Provide the [x, y] coordinate of the cell's center where the given text is located.  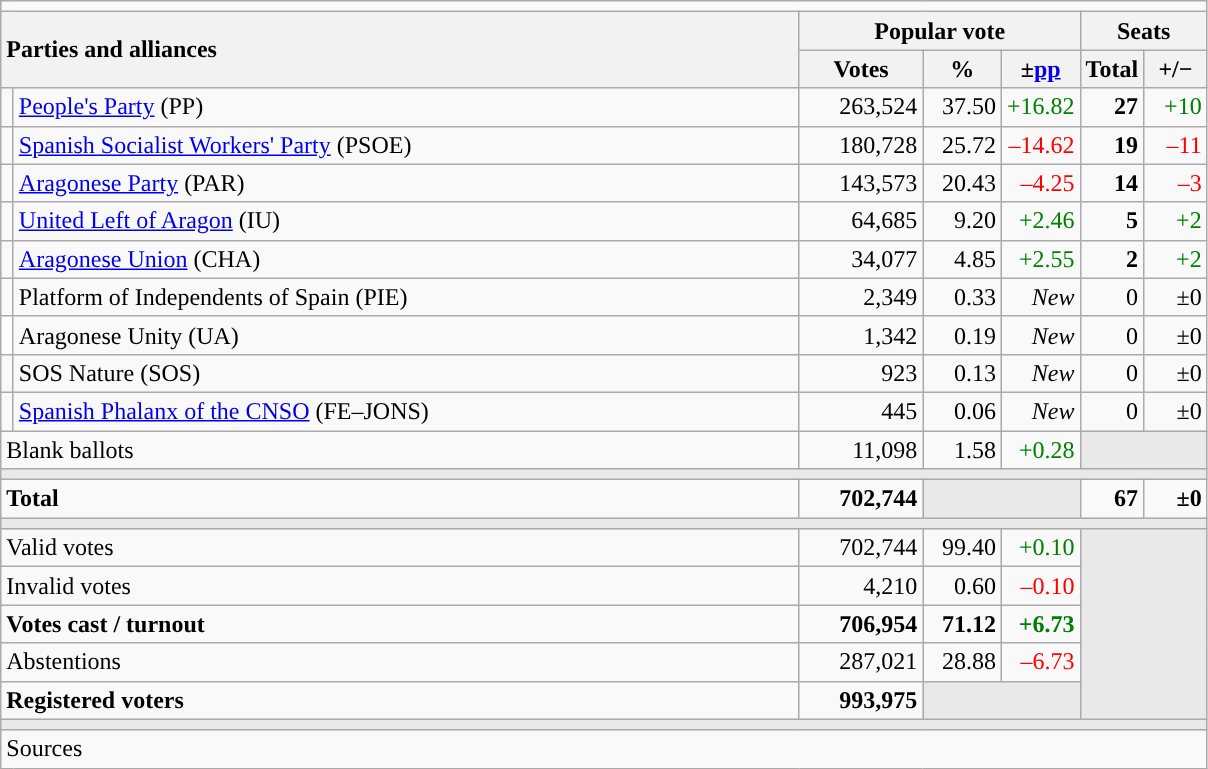
+0.28 [1040, 449]
±pp [1040, 69]
2 [1112, 259]
Invalid votes [400, 586]
Spanish Socialist Workers' Party (PSOE) [406, 145]
34,077 [861, 259]
Popular vote [940, 31]
287,021 [861, 662]
Spanish Phalanx of the CNSO (FE–JONS) [406, 411]
71.12 [962, 624]
4.85 [962, 259]
+2.55 [1040, 259]
0.06 [962, 411]
Aragonese Union (CHA) [406, 259]
People's Party (PP) [406, 107]
Sources [604, 749]
4,210 [861, 586]
–6.73 [1040, 662]
+10 [1176, 107]
263,524 [861, 107]
Aragonese Unity (UA) [406, 335]
9.20 [962, 221]
28.88 [962, 662]
37.50 [962, 107]
+2.46 [1040, 221]
19 [1112, 145]
25.72 [962, 145]
0.19 [962, 335]
+/− [1176, 69]
SOS Nature (SOS) [406, 373]
+0.10 [1040, 548]
Seats [1144, 31]
Votes cast / turnout [400, 624]
0.13 [962, 373]
–14.62 [1040, 145]
11,098 [861, 449]
0.33 [962, 297]
Platform of Independents of Spain (PIE) [406, 297]
14 [1112, 183]
99.40 [962, 548]
1.58 [962, 449]
445 [861, 411]
Votes [861, 69]
Valid votes [400, 548]
Blank ballots [400, 449]
Registered voters [400, 700]
0.60 [962, 586]
Aragonese Party (PAR) [406, 183]
67 [1112, 499]
–3 [1176, 183]
–4.25 [1040, 183]
–0.10 [1040, 586]
20.43 [962, 183]
923 [861, 373]
+6.73 [1040, 624]
143,573 [861, 183]
2,349 [861, 297]
64,685 [861, 221]
993,975 [861, 700]
180,728 [861, 145]
% [962, 69]
5 [1112, 221]
Parties and alliances [400, 50]
United Left of Aragon (IU) [406, 221]
706,954 [861, 624]
–11 [1176, 145]
1,342 [861, 335]
+16.82 [1040, 107]
27 [1112, 107]
Abstentions [400, 662]
